Extract the [x, y] coordinate from the center of the cell holding the provided text.  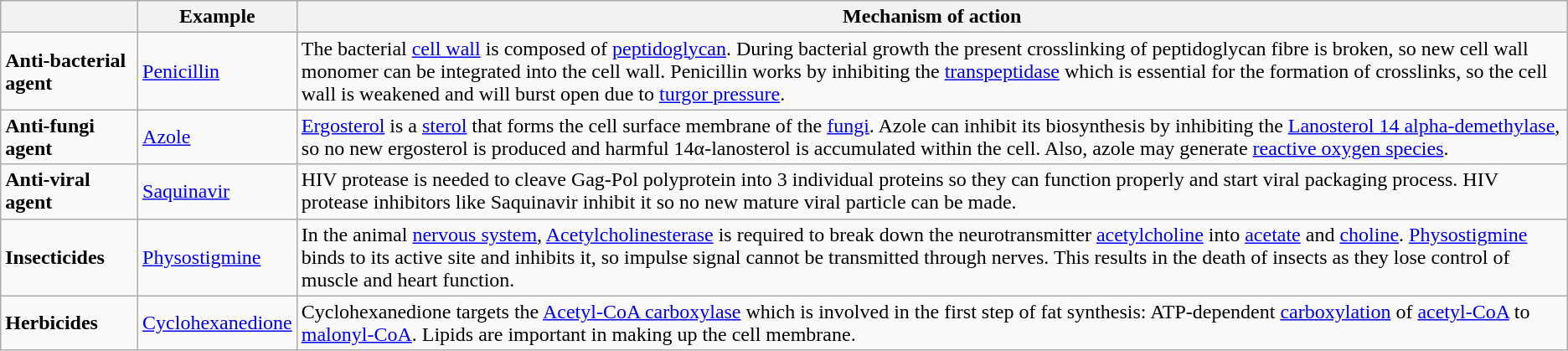
Penicillin [218, 71]
Herbicides [70, 323]
Physostigmine [218, 257]
Insecticides [70, 257]
Cyclohexanedione [218, 323]
Anti-bacterial agent [70, 71]
Anti-viral agent [70, 191]
Saquinavir [218, 191]
Azole [218, 137]
Anti-fungi agent [70, 137]
Mechanism of action [931, 17]
Example [218, 17]
